Scan for the cell matching the given text and deliver its (X, Y) coordinate at center. 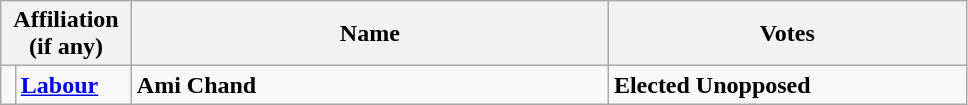
Ami Chand (370, 85)
Labour (73, 85)
Votes (787, 34)
Elected Unopposed (787, 85)
Affiliation (if any) (66, 34)
Name (370, 34)
